Detect which cell encompasses the target text, then output its [x, y] center coordinate. 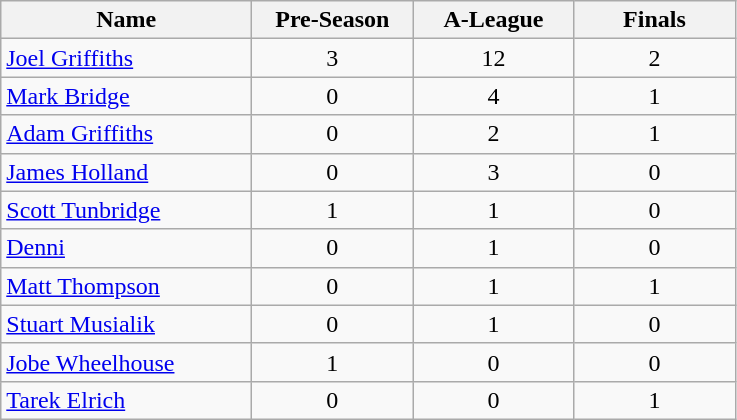
A-League [494, 20]
Jobe Wheelhouse [126, 362]
Name [126, 20]
Joel Griffiths [126, 58]
Pre-Season [332, 20]
Mark Bridge [126, 96]
Finals [654, 20]
Tarek Elrich [126, 400]
Matt Thompson [126, 286]
4 [494, 96]
Stuart Musialik [126, 324]
Adam Griffiths [126, 134]
12 [494, 58]
James Holland [126, 172]
Scott Tunbridge [126, 210]
Denni [126, 248]
